Capture the cell that displays the provided text and extract its [x, y] central coordinate. 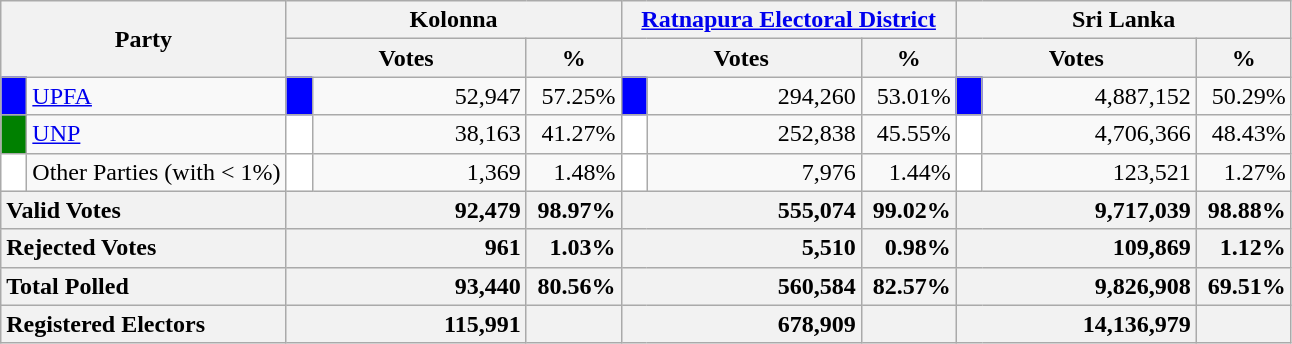
Ratnapura Electoral District [788, 20]
Valid Votes [144, 210]
92,479 [406, 210]
82.57% [908, 286]
5,510 [741, 248]
99.02% [908, 210]
38,163 [419, 134]
9,826,908 [1076, 286]
9,717,039 [1076, 210]
41.27% [574, 134]
Sri Lanka [1124, 20]
555,074 [741, 210]
Total Polled [144, 286]
14,136,979 [1076, 324]
961 [406, 248]
4,887,152 [1089, 96]
98.97% [574, 210]
560,584 [741, 286]
80.56% [574, 286]
93,440 [406, 286]
115,991 [406, 324]
53.01% [908, 96]
1.03% [574, 248]
57.25% [574, 96]
Other Parties (with < 1%) [156, 172]
123,521 [1089, 172]
Registered Electors [144, 324]
UNP [156, 134]
4,706,366 [1089, 134]
1.12% [1244, 248]
1.48% [574, 172]
Kolonna [454, 20]
UPFA [156, 96]
109,869 [1076, 248]
678,909 [741, 324]
252,838 [754, 134]
1.27% [1244, 172]
294,260 [754, 96]
1,369 [419, 172]
Party [144, 39]
1.44% [908, 172]
52,947 [419, 96]
45.55% [908, 134]
0.98% [908, 248]
Rejected Votes [144, 248]
98.88% [1244, 210]
48.43% [1244, 134]
69.51% [1244, 286]
7,976 [754, 172]
50.29% [1244, 96]
